Return the [X, Y] coordinate for the center point of the cell that contains the specified text.  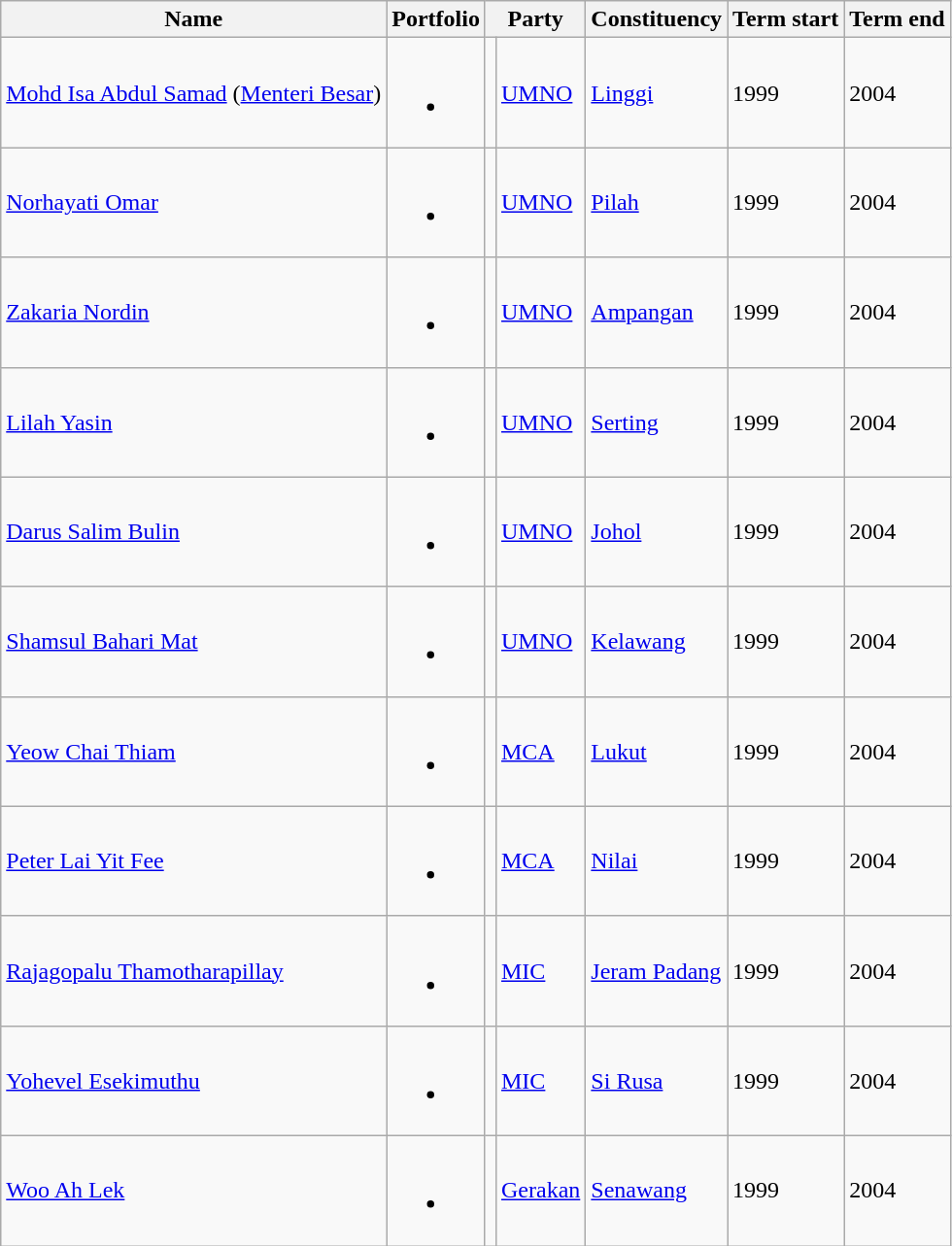
Term end [898, 19]
Yohevel Esekimuthu [194, 1080]
Lukut [657, 752]
Mohd Isa Abdul Samad (Menteri Besar) [194, 93]
Portfolio [436, 19]
Linggi [657, 93]
Name [194, 19]
Yeow Chai Thiam [194, 752]
Gerakan [540, 1191]
Nilai [657, 860]
Serting [657, 421]
Pilah [657, 202]
Constituency [657, 19]
Jeram Padang [657, 971]
Peter Lai Yit Fee [194, 860]
Zakaria Nordin [194, 313]
Rajagopalu Thamotharapillay [194, 971]
Lilah Yasin [194, 421]
Kelawang [657, 641]
Si Rusa [657, 1080]
Shamsul Bahari Mat [194, 641]
Term start [786, 19]
Senawang [657, 1191]
Ampangan [657, 313]
Johol [657, 532]
Norhayati Omar [194, 202]
Party [534, 19]
Woo Ah Lek [194, 1191]
Darus Salim Bulin [194, 532]
